Capture the cell that displays the provided text and extract its (x, y) central coordinate. 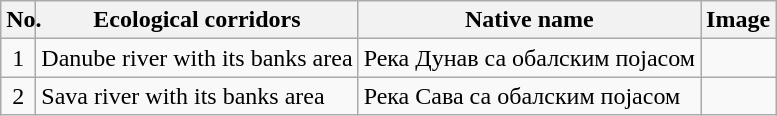
1 (18, 58)
Река Дунав са обалским појасом (529, 58)
2 (18, 96)
No. (18, 20)
Image (738, 20)
Native name (529, 20)
Ecological corridors (197, 20)
Река Сава са обалским појасом (529, 96)
Sava river with its banks area (197, 96)
Danube river with its banks area (197, 58)
